Determine the [X, Y] coordinate at the center of the cell enclosing the given text.  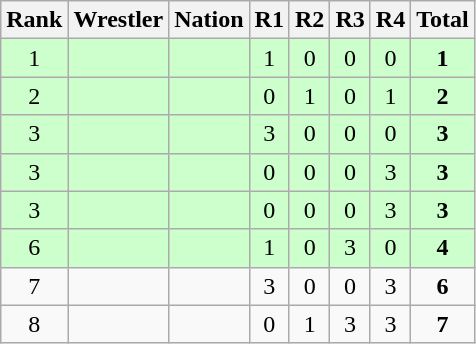
4 [443, 248]
R2 [309, 20]
R3 [350, 20]
Nation [209, 20]
R4 [390, 20]
8 [34, 324]
Wrestler [118, 20]
Total [443, 20]
Rank [34, 20]
R1 [269, 20]
